Locate the cell with the specified text and output its [X, Y] center coordinate. 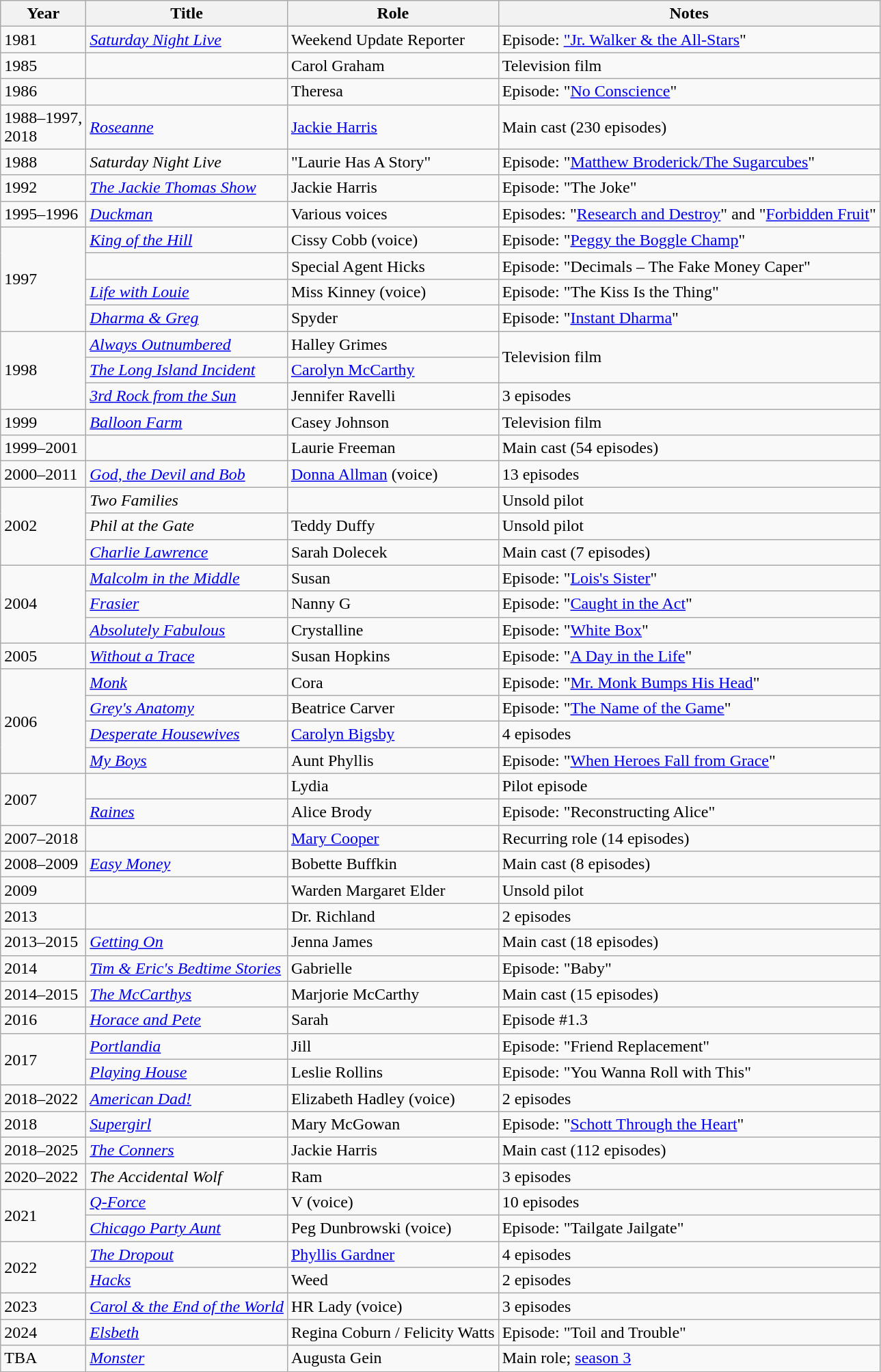
1986 [44, 92]
1999–2001 [44, 448]
Tim & Eric's Bedtime Stories [187, 968]
Cora [392, 682]
Elizabeth Hadley (voice) [392, 1098]
Episode: "White Box" [689, 630]
2018–2025 [44, 1150]
Augusta Gein [392, 1358]
Monster [187, 1358]
Halley Grimes [392, 344]
Sarah Dolecek [392, 552]
2009 [44, 890]
Episode: "Friend Replacement" [689, 1046]
Various voices [392, 214]
Episode: "Jr. Walker & the All-Stars" [689, 40]
2007–2018 [44, 838]
Balloon Farm [187, 422]
2014–2015 [44, 994]
Episode: "The Kiss Is the Thing" [689, 292]
Regina Coburn / Felicity Watts [392, 1332]
Episode: "You Wanna Roll with This" [689, 1072]
Crystalline [392, 630]
Gabrielle [392, 968]
TBA [44, 1358]
Episode: "Peggy the Boggle Champ" [689, 240]
Episode #1.3 [689, 1020]
3rd Rock from the Sun [187, 396]
Year [44, 14]
Alice Brody [392, 812]
Bobette Buffkin [392, 864]
Grey's Anatomy [187, 708]
2002 [44, 526]
1992 [44, 188]
Role [392, 14]
Episode: "A Day in the Life" [689, 656]
King of the Hill [187, 240]
Donna Allman (voice) [392, 474]
Always Outnumbered [187, 344]
Episode: "Reconstructing Alice" [689, 812]
Episode: "When Heroes Fall from Grace" [689, 760]
The Conners [187, 1150]
Carol & the End of the World [187, 1306]
"Laurie Has A Story" [392, 162]
Susan [392, 578]
2020–2022 [44, 1176]
2018 [44, 1124]
Special Agent Hicks [392, 266]
Charlie Lawrence [187, 552]
Elsbeth [187, 1332]
Main cast (54 episodes) [689, 448]
Dr. Richland [392, 916]
Teddy Duffy [392, 526]
2023 [44, 1306]
Laurie Freeman [392, 448]
Weed [392, 1280]
1995–1996 [44, 214]
Getting On [187, 942]
Title [187, 14]
Carolyn Bigsby [392, 734]
Warden Margaret Elder [392, 890]
Sarah [392, 1020]
Episode: "Decimals – The Fake Money Caper" [689, 266]
Easy Money [187, 864]
Main cast (15 episodes) [689, 994]
Susan Hopkins [392, 656]
Episode: "Toil and Trouble" [689, 1332]
Life with Louie [187, 292]
10 episodes [689, 1203]
2013 [44, 916]
Recurring role (14 episodes) [689, 838]
Carol Graham [392, 66]
The Jackie Thomas Show [187, 188]
V (voice) [392, 1203]
Notes [689, 14]
2016 [44, 1020]
13 episodes [689, 474]
Episode: "Instant Dharma" [689, 318]
2000–2011 [44, 474]
Duckman [187, 214]
2008–2009 [44, 864]
My Boys [187, 760]
Marjorie McCarthy [392, 994]
1985 [44, 66]
Episode: "The Name of the Game" [689, 708]
Roseanne [187, 127]
Episode: "Mr. Monk Bumps His Head" [689, 682]
Mary Cooper [392, 838]
Episode: "Matthew Broderick/The Sugarcubes" [689, 162]
Desperate Housewives [187, 734]
Horace and Pete [187, 1020]
Monk [187, 682]
Main cast (7 episodes) [689, 552]
Spyder [392, 318]
The Accidental Wolf [187, 1176]
1998 [44, 370]
Dharma & Greg [187, 318]
Beatrice Carver [392, 708]
Lydia [392, 786]
Without a Trace [187, 656]
Two Families [187, 500]
Raines [187, 812]
Main cast (8 episodes) [689, 864]
Casey Johnson [392, 422]
2024 [44, 1332]
Miss Kinney (voice) [392, 292]
Peg Dunbrowski (voice) [392, 1229]
God, the Devil and Bob [187, 474]
Chicago Party Aunt [187, 1229]
The McCarthys [187, 994]
1981 [44, 40]
Nanny G [392, 604]
1999 [44, 422]
1988–1997,2018 [44, 127]
Jill [392, 1046]
The Long Island Incident [187, 370]
2005 [44, 656]
Q-Force [187, 1203]
Episode: "Caught in the Act" [689, 604]
2006 [44, 721]
Theresa [392, 92]
2018–2022 [44, 1098]
Hacks [187, 1280]
Jenna James [392, 942]
Absolutely Fabulous [187, 630]
2007 [44, 799]
1988 [44, 162]
2004 [44, 604]
Main cast (18 episodes) [689, 942]
HR Lady (voice) [392, 1306]
2013–2015 [44, 942]
Phyllis Gardner [392, 1254]
Episode: "No Conscience" [689, 92]
Episode: "Lois's Sister" [689, 578]
The Dropout [187, 1254]
1997 [44, 279]
Portlandia [187, 1046]
American Dad! [187, 1098]
2021 [44, 1216]
Ram [392, 1176]
Main cast (112 episodes) [689, 1150]
Leslie Rollins [392, 1072]
2017 [44, 1059]
Malcolm in the Middle [187, 578]
Playing House [187, 1072]
Episode: "Tailgate Jailgate" [689, 1229]
Episode: "Baby" [689, 968]
2022 [44, 1267]
Episodes: "Research and Destroy" and "Forbidden Fruit" [689, 214]
Episode: "The Joke" [689, 188]
Aunt Phyllis [392, 760]
Mary McGowan [392, 1124]
2014 [44, 968]
Supergirl [187, 1124]
Main cast (230 episodes) [689, 127]
Weekend Update Reporter [392, 40]
Episode: "Schott Through the Heart" [689, 1124]
Carolyn McCarthy [392, 370]
Phil at the Gate [187, 526]
Jennifer Ravelli [392, 396]
Frasier [187, 604]
Main role; season 3 [689, 1358]
Pilot episode [689, 786]
Cissy Cobb (voice) [392, 240]
